Pinpoint the cell where the given text exists, returning its (X, Y) midpoint coordinate. 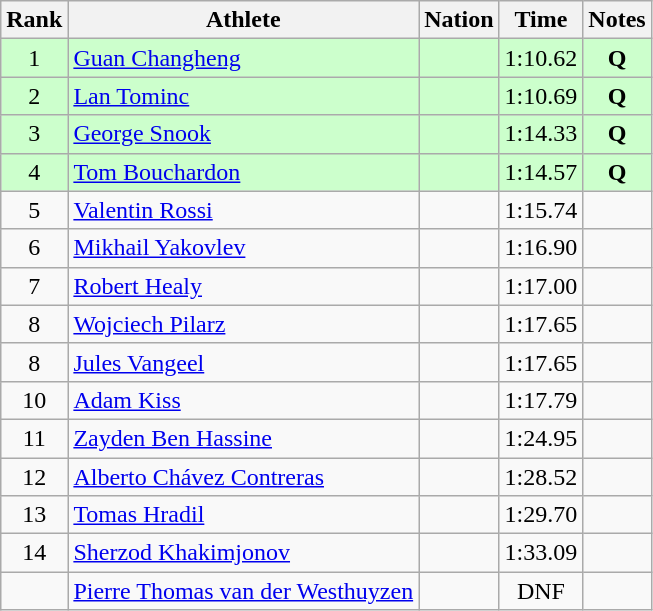
1:15.74 (541, 210)
1:29.70 (541, 515)
1:14.57 (541, 172)
1:14.33 (541, 134)
Jules Vangeel (244, 362)
Valentin Rossi (244, 210)
1:33.09 (541, 553)
1:17.79 (541, 400)
Alberto Chávez Contreras (244, 477)
DNF (541, 591)
11 (34, 438)
13 (34, 515)
14 (34, 553)
Adam Kiss (244, 400)
7 (34, 286)
Notes (617, 20)
Tom Bouchardon (244, 172)
Rank (34, 20)
Sherzod Khakimjonov (244, 553)
Time (541, 20)
Pierre Thomas van der Westhuyzen (244, 591)
Guan Changheng (244, 58)
1:24.95 (541, 438)
Robert Healy (244, 286)
Tomas Hradil (244, 515)
Nation (459, 20)
1 (34, 58)
12 (34, 477)
10 (34, 400)
Athlete (244, 20)
1:10.62 (541, 58)
1:28.52 (541, 477)
Lan Tominc (244, 96)
Mikhail Yakovlev (244, 248)
4 (34, 172)
1:17.00 (541, 286)
George Snook (244, 134)
Wojciech Pilarz (244, 324)
1:16.90 (541, 248)
1:10.69 (541, 96)
3 (34, 134)
6 (34, 248)
Zayden Ben Hassine (244, 438)
2 (34, 96)
5 (34, 210)
